Pinpoint the cell where the given text exists, returning its [x, y] midpoint coordinate. 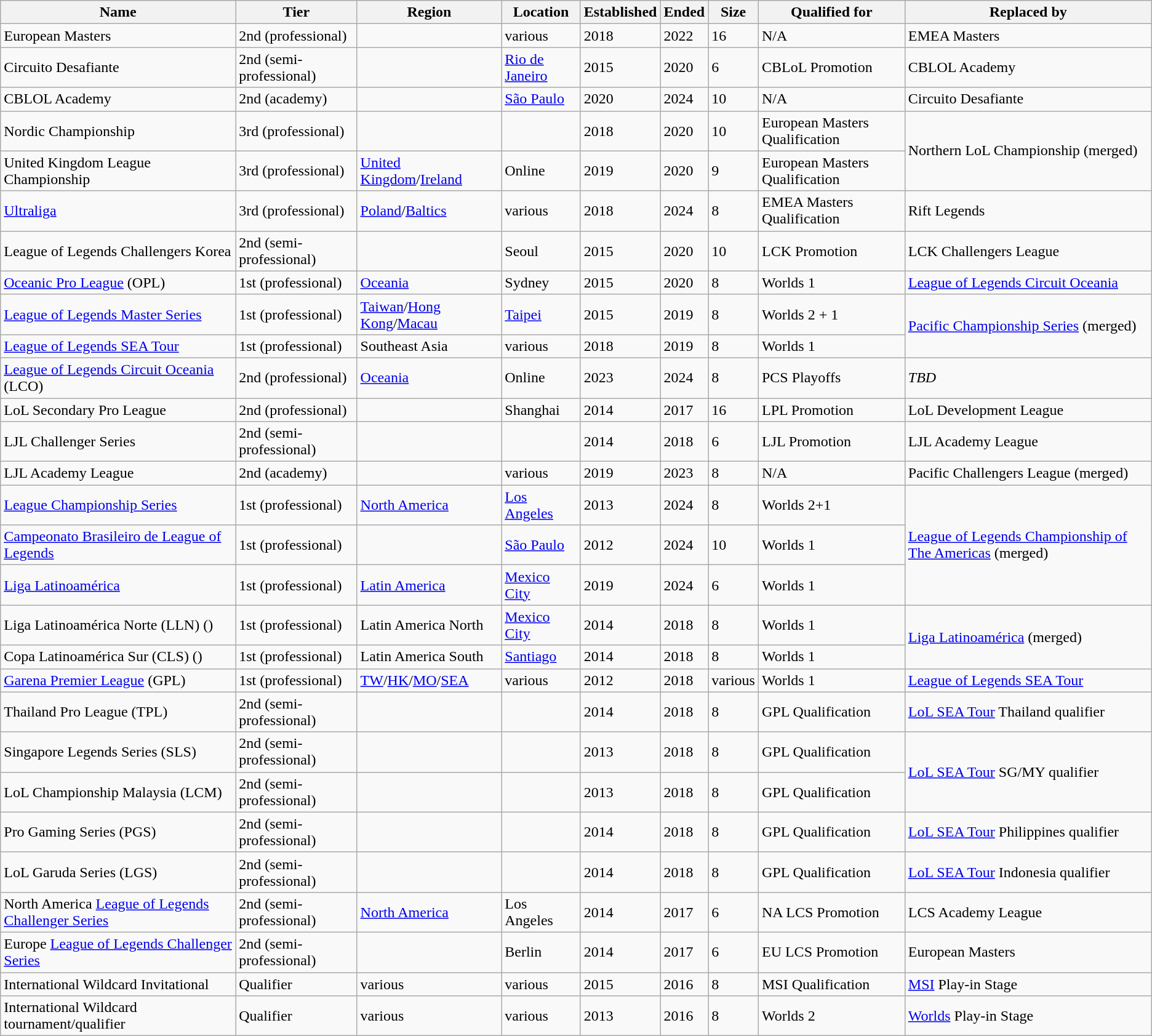
Nordic Championship [118, 131]
Shanghai [541, 409]
Qualified for [831, 12]
Ended [684, 12]
LoL SEA Tour Indonesia qualifier [1028, 872]
League of Legends Challengers Korea [118, 251]
Location [541, 12]
LoL Garuda Series (LGS) [118, 872]
Pacific Challengers League (merged) [1028, 473]
Worlds 2 [831, 1016]
TBD [1028, 378]
Taiwan/Hong Kong/Macau [430, 314]
LJL Challenger Series [118, 442]
LCK Challengers League [1028, 251]
Latin America South [430, 657]
Seoul [541, 251]
League of Legends Circuit Oceania (LCO) [118, 378]
Pacific Championship Series (merged) [1028, 326]
Berlin [541, 952]
United Kingdom/Ireland [430, 171]
Southeast Asia [430, 346]
CBLoL Promotion [831, 68]
Tier [297, 12]
LoL Championship Malaysia (LCM) [118, 792]
PCS Playoffs [831, 378]
Worlds Play-in Stage [1028, 1016]
Singapore Legends Series (SLS) [118, 752]
United Kingdom League Championship [118, 171]
Europe League of Legends Challenger Series [118, 952]
Garena Premier League (GPL) [118, 680]
TW/HK/MO/SEA [430, 680]
NA LCS Promotion [831, 912]
2022 [684, 36]
Latin America North [430, 625]
LJL Promotion [831, 442]
LCS Academy League [1028, 912]
Name [118, 12]
Established [620, 12]
Liga Latinoamérica (merged) [1028, 636]
Taipei [541, 314]
EMEA Masters [1028, 36]
MSI Qualification [831, 984]
EU LCS Promotion [831, 952]
League of Legends Master Series [118, 314]
Sydney [541, 283]
Pro Gaming Series (PGS) [118, 832]
Oceanic Pro League (OPL) [118, 283]
Liga Latinoamérica Norte (LLN) () [118, 625]
LoL Development League [1028, 409]
EMEA Masters Qualification [831, 211]
Replaced by [1028, 12]
League of Legends Circuit Oceania [1028, 283]
North America League of Legends Challenger Series [118, 912]
LoL SEA Tour Thailand qualifier [1028, 712]
Copa Latinoamérica Sur (CLS) () [118, 657]
International Wildcard tournament/qualifier [118, 1016]
Worlds 2 + 1 [831, 314]
Thailand Pro League (TPL) [118, 712]
Northern LoL Championship (merged) [1028, 151]
Worlds 2+1 [831, 505]
League Championship Series [118, 505]
Latin America [430, 585]
LPL Promotion [831, 409]
Poland/Baltics [430, 211]
LoL SEA Tour SG/MY qualifier [1028, 772]
Ultraliga [118, 211]
League of Legends Championship of The Americas (merged) [1028, 545]
International Wildcard Invitational [118, 984]
LoL SEA Tour Philippines qualifier [1028, 832]
Rift Legends [1028, 211]
MSI Play-in Stage [1028, 984]
Liga Latinoamérica [118, 585]
Campeonato Brasileiro de League of Legends [118, 545]
9 [734, 171]
Santiago [541, 657]
Rio de Janeiro [541, 68]
Region [430, 12]
LCK Promotion [831, 251]
Size [734, 12]
LoL Secondary Pro League [118, 409]
